Return [x, y] of the center of cell containing provided text 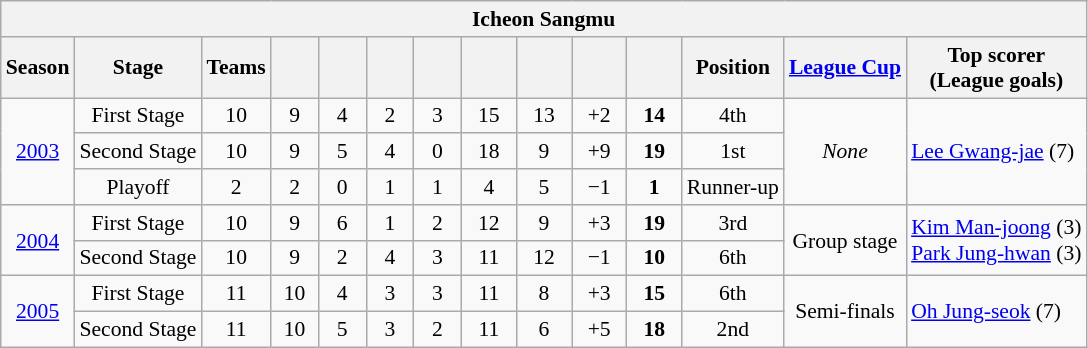
+9 [600, 152]
Semi-finals [845, 312]
Top scorer (League goals) [996, 68]
2005 [38, 312]
+2 [600, 116]
+5 [600, 330]
Lee Gwang-jae (7) [996, 152]
Kim Man-joong (3) Park Jung-hwan (3) [996, 240]
2003 [38, 152]
2nd [733, 330]
None [845, 152]
Oh Jung-seok (7) [996, 312]
Playoff [138, 187]
Runner-up [733, 187]
13 [544, 116]
League Cup [845, 68]
1st [733, 152]
3rd [733, 223]
Season [38, 68]
Position [733, 68]
Teams [236, 68]
2004 [38, 240]
14 [654, 116]
Stage [138, 68]
Group stage [845, 240]
8 [544, 294]
Icheon Sangmu [544, 19]
4th [733, 116]
